Provide the [x, y] coordinate of the cell's center where the given text is located.  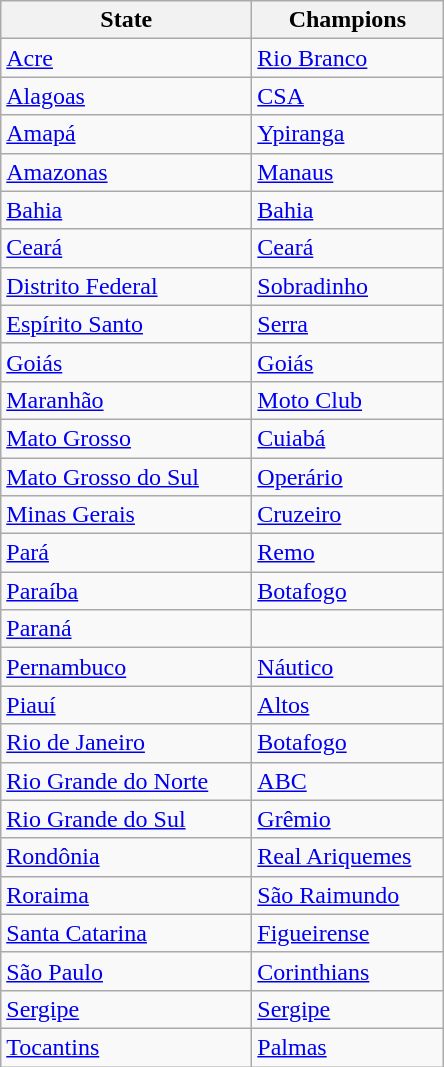
Moto Club [348, 400]
Remo [348, 553]
Champions [348, 20]
Rio Branco [348, 58]
Acre [126, 58]
Distrito Federal [126, 286]
Mato Grosso do Sul [126, 477]
State [126, 20]
Minas Gerais [126, 515]
Náutico [348, 667]
Rio Grande do Norte [126, 781]
Cuiabá [348, 438]
Amazonas [126, 172]
CSA [348, 96]
Roraima [126, 895]
Rio Grande do Sul [126, 819]
Pará [126, 553]
Palmas [348, 1047]
Altos [348, 705]
São Raimundo [348, 895]
Amapá [126, 134]
Real Ariquemes [348, 857]
Espírito Santo [126, 324]
Rio de Janeiro [126, 743]
Paraná [126, 629]
Tocantins [126, 1047]
Cruzeiro [348, 515]
São Paulo [126, 971]
Alagoas [126, 96]
Corinthians [348, 971]
Mato Grosso [126, 438]
Rondônia [126, 857]
ABC [348, 781]
Piauí [126, 705]
Grêmio [348, 819]
Figueirense [348, 933]
Sobradinho [348, 286]
Maranhão [126, 400]
Ypiranga [348, 134]
Santa Catarina [126, 933]
Manaus [348, 172]
Pernambuco [126, 667]
Operário [348, 477]
Serra [348, 324]
Paraíba [126, 591]
